Return the (X, Y) coordinate for the center point of the cell that contains the specified text.  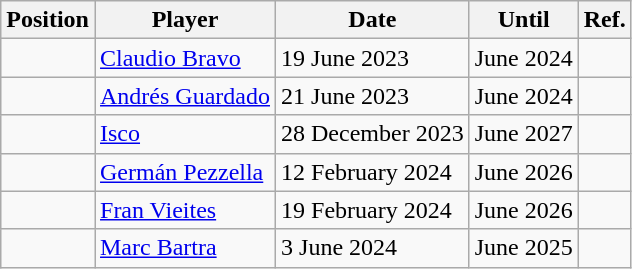
Until (524, 20)
Position (48, 20)
Ref. (604, 20)
21 June 2023 (373, 96)
19 February 2024 (373, 210)
Marc Bartra (184, 248)
28 December 2023 (373, 134)
June 2027 (524, 134)
Fran Vieites (184, 210)
19 June 2023 (373, 58)
Date (373, 20)
Andrés Guardado (184, 96)
Germán Pezzella (184, 172)
Claudio Bravo (184, 58)
Player (184, 20)
Isco (184, 134)
June 2025 (524, 248)
12 February 2024 (373, 172)
3 June 2024 (373, 248)
